Determine the [x, y] coordinate at the center of the cell enclosing the given text.  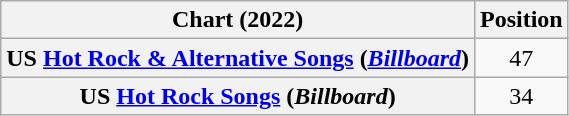
Position [521, 20]
47 [521, 58]
34 [521, 96]
US Hot Rock & Alternative Songs (Billboard) [238, 58]
US Hot Rock Songs (Billboard) [238, 96]
Chart (2022) [238, 20]
